Determine the (x, y) coordinate at the center of the cell enclosing the given text.  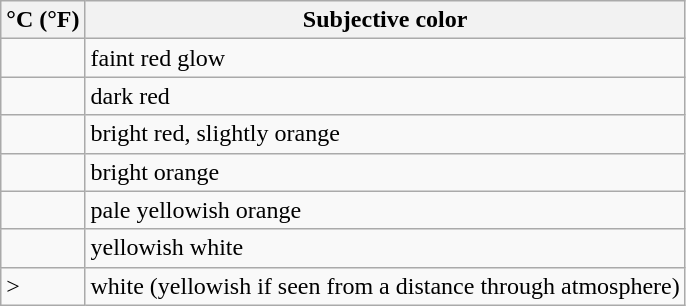
°C (°F) (43, 20)
bright orange (385, 172)
pale yellowish orange (385, 210)
dark red (385, 96)
bright red, slightly orange (385, 134)
white (yellowish if seen from a distance through atmosphere) (385, 286)
yellowish white (385, 248)
> (43, 286)
Subjective color (385, 20)
faint red glow (385, 58)
